For the text-containing cell, return its midpoint in [X, Y] coordinate format. 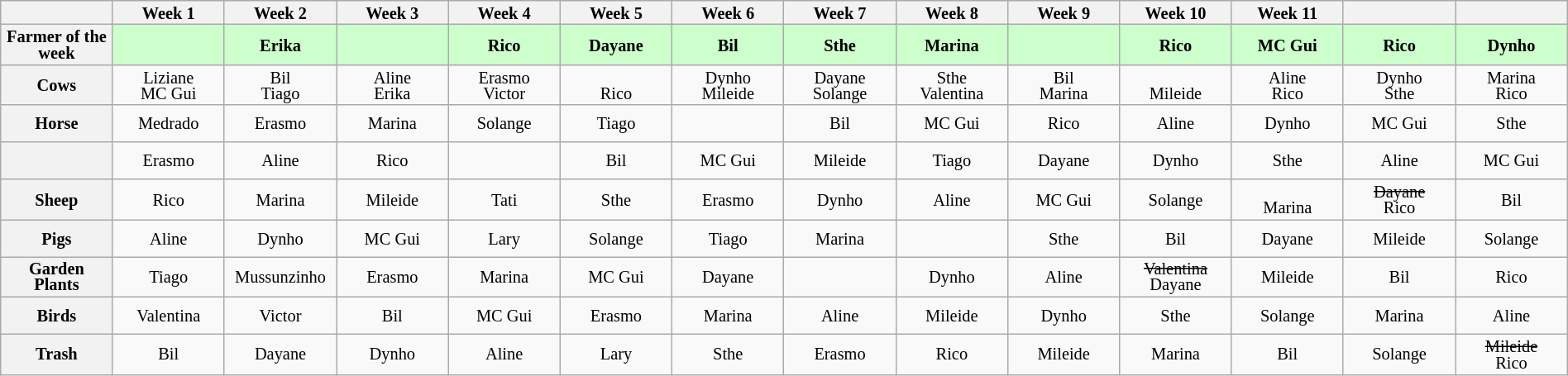
StheValentina [951, 84]
Week 8 [951, 12]
MileideRico [1512, 354]
BilTiago [280, 84]
Cows [56, 84]
DayaneSolange [840, 84]
Week 3 [392, 12]
Week 2 [280, 12]
ErasmoVictor [504, 84]
BilMarina [1064, 84]
Week 5 [615, 12]
DynhoMileide [728, 84]
Week 10 [1176, 12]
Farmer of the week [56, 45]
Week 7 [840, 12]
Valentina [169, 316]
ValentinaDayane [1176, 276]
MarinaRico [1512, 84]
DynhoSthe [1399, 84]
Birds [56, 316]
GardenPlants [56, 276]
Pigs [56, 238]
AlineErika [392, 84]
Week 1 [169, 12]
Sheep [56, 200]
Medrado [169, 124]
Mussunzinho [280, 276]
Trash [56, 354]
DayaneRico [1399, 200]
Erika [280, 45]
AlineRico [1287, 84]
Week 11 [1287, 12]
Week 9 [1064, 12]
Victor [280, 316]
LizianeMC Gui [169, 84]
Week 6 [728, 12]
Tati [504, 200]
Horse [56, 124]
Week 4 [504, 12]
